Provide the (x, y) coordinate of the cell's center where the given text is located.  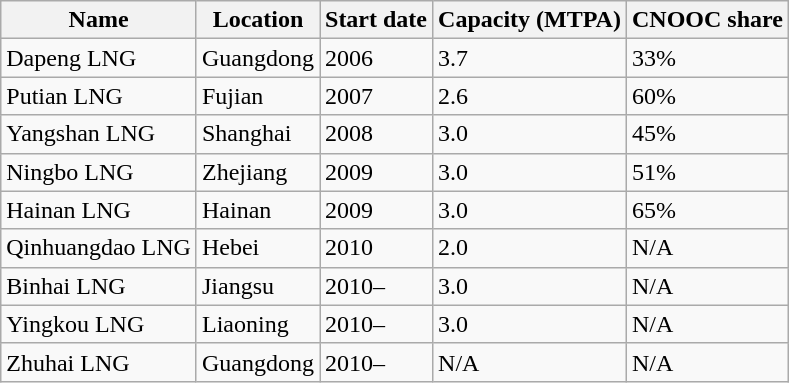
Location (258, 20)
Hebei (258, 248)
Binhai LNG (99, 286)
65% (707, 210)
45% (707, 134)
Start date (376, 20)
Putian LNG (99, 96)
Ningbo LNG (99, 172)
Fujian (258, 96)
CNOOC share (707, 20)
Yangshan LNG (99, 134)
Hainan (258, 210)
Liaoning (258, 324)
2010 (376, 248)
33% (707, 58)
3.7 (530, 58)
51% (707, 172)
60% (707, 96)
2.0 (530, 248)
2008 (376, 134)
Dapeng LNG (99, 58)
2006 (376, 58)
Name (99, 20)
2007 (376, 96)
Zhejiang (258, 172)
Jiangsu (258, 286)
Qinhuangdao LNG (99, 248)
Capacity (MTPA) (530, 20)
Zhuhai LNG (99, 362)
Hainan LNG (99, 210)
2.6 (530, 96)
Shanghai (258, 134)
Yingkou LNG (99, 324)
